Capture the cell that displays the provided text and extract its (X, Y) central coordinate. 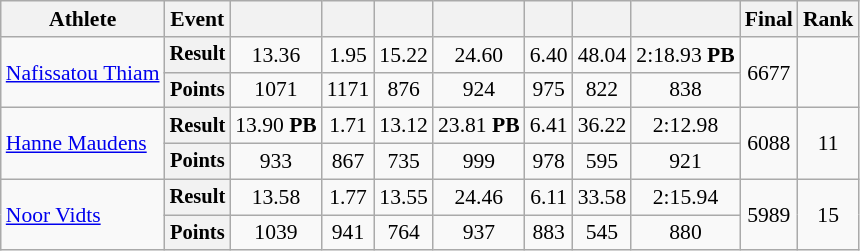
1.71 (348, 126)
937 (479, 233)
6.41 (549, 126)
1.95 (348, 55)
Noor Vidts (83, 214)
735 (404, 162)
2:18.93 PB (685, 55)
883 (549, 233)
975 (549, 90)
933 (276, 162)
1171 (348, 90)
33.58 (602, 197)
6088 (769, 144)
13.90 PB (276, 126)
23.81 PB (479, 126)
941 (348, 233)
24.60 (479, 55)
2:12.98 (685, 126)
545 (602, 233)
6.40 (549, 55)
999 (479, 162)
13.55 (404, 197)
15.22 (404, 55)
13.58 (276, 197)
867 (348, 162)
Athlete (83, 19)
5989 (769, 214)
Hanne Maudens (83, 144)
921 (685, 162)
24.46 (479, 197)
48.04 (602, 55)
764 (404, 233)
11 (828, 144)
6677 (769, 72)
Nafissatou Thiam (83, 72)
2:15.94 (685, 197)
13.36 (276, 55)
1039 (276, 233)
822 (602, 90)
6.11 (549, 197)
838 (685, 90)
978 (549, 162)
Final (769, 19)
Event (198, 19)
1071 (276, 90)
13.12 (404, 126)
880 (685, 233)
Rank (828, 19)
924 (479, 90)
36.22 (602, 126)
595 (602, 162)
1.77 (348, 197)
15 (828, 214)
876 (404, 90)
